Return [X, Y] of the center of cell containing provided text 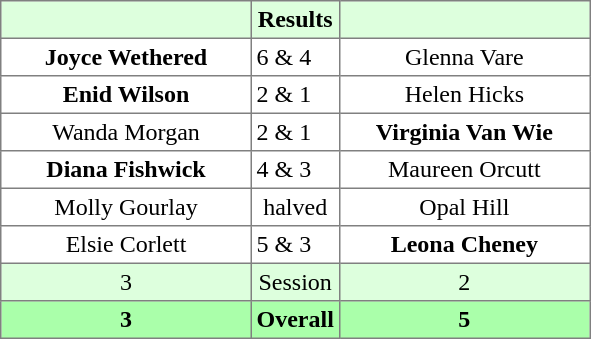
Overall [295, 320]
Leona Cheney [464, 245]
Opal Hill [464, 207]
Joyce Wethered [126, 57]
6 & 4 [295, 57]
Wanda Morgan [126, 132]
Enid Wilson [126, 95]
4 & 3 [295, 170]
Diana Fishwick [126, 170]
Glenna Vare [464, 57]
Helen Hicks [464, 95]
Results [295, 20]
Maureen Orcutt [464, 170]
Elsie Corlett [126, 245]
Virginia Van Wie [464, 132]
2 [464, 282]
halved [295, 207]
Molly Gourlay [126, 207]
Session [295, 282]
5 [464, 320]
5 & 3 [295, 245]
